Pinpoint the cell where the given text exists, returning its (x, y) midpoint coordinate. 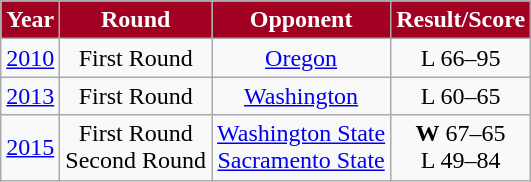
2015 (30, 148)
L 66–95 (461, 58)
L 60–65 (461, 96)
Washington StateSacramento State (302, 148)
2010 (30, 58)
Washington (302, 96)
Round (136, 20)
First RoundSecond Round (136, 148)
2013 (30, 96)
W 67–65L 49–84 (461, 148)
Result/Score (461, 20)
Year (30, 20)
Opponent (302, 20)
Oregon (302, 58)
